Capture the cell that displays the provided text and extract its (X, Y) central coordinate. 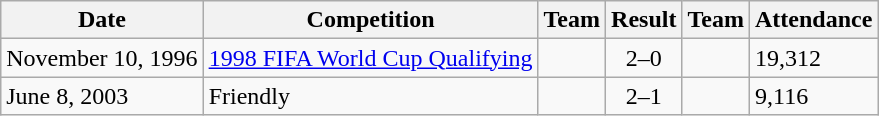
19,312 (813, 58)
Result (644, 20)
2–1 (644, 96)
Date (102, 20)
9,116 (813, 96)
1998 FIFA World Cup Qualifying (370, 58)
2–0 (644, 58)
Competition (370, 20)
November 10, 1996 (102, 58)
Friendly (370, 96)
June 8, 2003 (102, 96)
Attendance (813, 20)
